Detect which cell encompasses the target text, then output its [x, y] center coordinate. 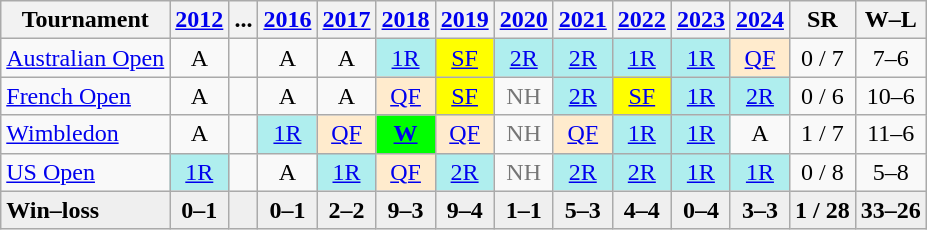
2–2 [346, 210]
1–1 [524, 210]
1 / 28 [822, 210]
2017 [346, 20]
10–6 [890, 96]
2012 [200, 20]
2023 [700, 20]
4–4 [642, 210]
2019 [464, 20]
3–3 [760, 210]
W–L [890, 20]
Tournament [86, 20]
9–3 [406, 210]
5–3 [582, 210]
Wimbledon [86, 134]
0 / 8 [822, 172]
... [244, 20]
2024 [760, 20]
2022 [642, 20]
Win–loss [86, 210]
2016 [288, 20]
2018 [406, 20]
2021 [582, 20]
0–4 [700, 210]
0 / 7 [822, 58]
5–8 [890, 172]
SR [822, 20]
Australian Open [86, 58]
9–4 [464, 210]
W [406, 134]
2020 [524, 20]
33–26 [890, 210]
0 / 6 [822, 96]
1 / 7 [822, 134]
French Open [86, 96]
11–6 [890, 134]
US Open [86, 172]
7–6 [890, 58]
